Determine the [x, y] coordinate at the center of the cell enclosing the given text.  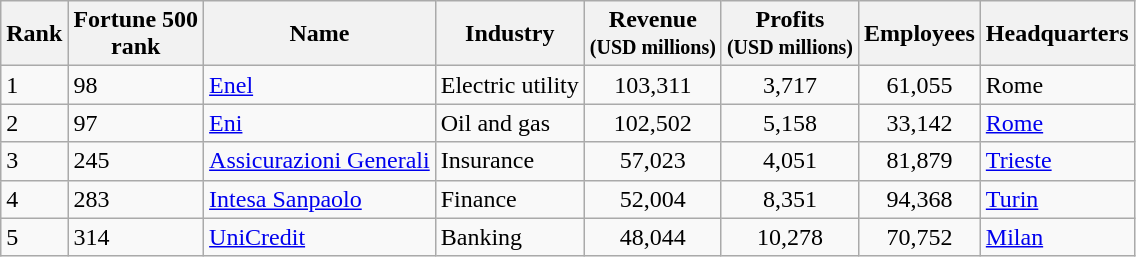
Turin [1057, 199]
57,023 [652, 161]
283 [136, 199]
Banking [510, 237]
48,044 [652, 237]
Eni [320, 123]
Finance [510, 199]
Employees [920, 34]
61,055 [920, 85]
103,311 [652, 85]
3 [34, 161]
Electric utility [510, 85]
Assicurazioni Generali [320, 161]
102,502 [652, 123]
Headquarters [1057, 34]
Milan [1057, 237]
UniCredit [320, 237]
5 [34, 237]
10,278 [790, 237]
52,004 [652, 199]
97 [136, 123]
245 [136, 161]
1 [34, 85]
Revenue(USD millions) [652, 34]
98 [136, 85]
5,158 [790, 123]
8,351 [790, 199]
Fortune 500rank [136, 34]
Name [320, 34]
81,879 [920, 161]
2 [34, 123]
Profits(USD millions) [790, 34]
Rank [34, 34]
Enel [320, 85]
Intesa Sanpaolo [320, 199]
4,051 [790, 161]
70,752 [920, 237]
4 [34, 199]
314 [136, 237]
Industry [510, 34]
Oil and gas [510, 123]
94,368 [920, 199]
Insurance [510, 161]
3,717 [790, 85]
Trieste [1057, 161]
33,142 [920, 123]
